Return the [X, Y] coordinate for the center point of the cell that contains the specified text.  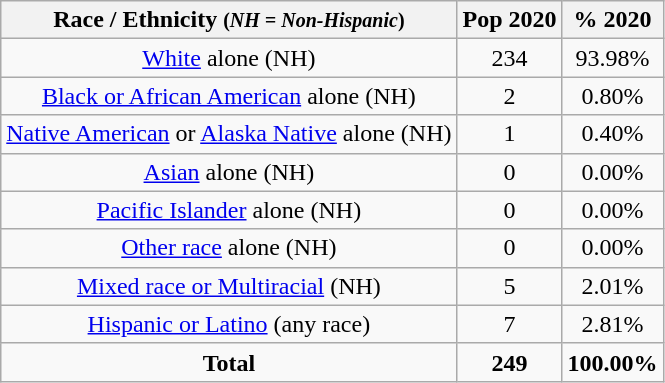
7 [510, 324]
Asian alone (NH) [229, 172]
2.01% [612, 286]
5 [510, 286]
Total [229, 362]
1 [510, 134]
2.81% [612, 324]
Race / Ethnicity (NH = Non-Hispanic) [229, 20]
0.80% [612, 96]
Mixed race or Multiracial (NH) [229, 286]
% 2020 [612, 20]
93.98% [612, 58]
249 [510, 362]
234 [510, 58]
2 [510, 96]
Hispanic or Latino (any race) [229, 324]
Native American or Alaska Native alone (NH) [229, 134]
Pop 2020 [510, 20]
100.00% [612, 362]
0.40% [612, 134]
Pacific Islander alone (NH) [229, 210]
Black or African American alone (NH) [229, 96]
Other race alone (NH) [229, 248]
White alone (NH) [229, 58]
